Provide the [X, Y] coordinate of the cell's center where the given text is located.  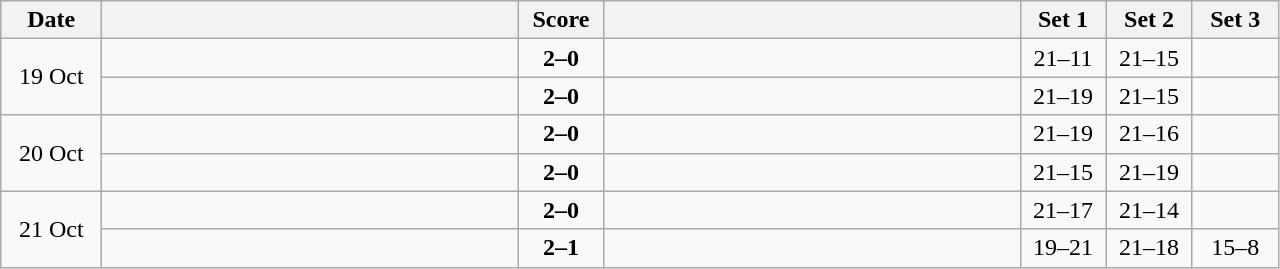
19–21 [1063, 248]
15–8 [1235, 248]
2–1 [561, 248]
Set 3 [1235, 20]
21 Oct [52, 229]
21–18 [1149, 248]
21–11 [1063, 58]
20 Oct [52, 153]
21–14 [1149, 210]
Set 1 [1063, 20]
Date [52, 20]
21–16 [1149, 134]
21–17 [1063, 210]
Score [561, 20]
19 Oct [52, 77]
Set 2 [1149, 20]
